For the text-containing cell, return its midpoint in [X, Y] coordinate format. 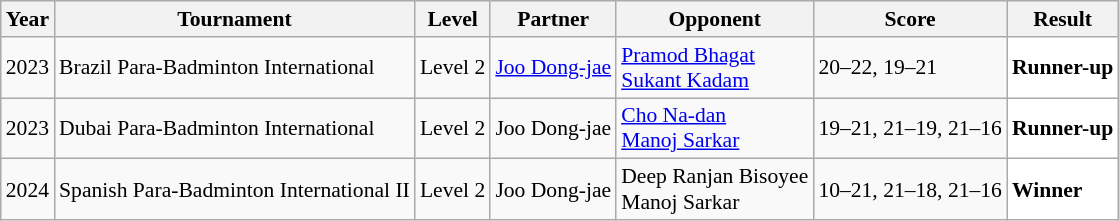
Brazil Para-Badminton International [234, 68]
Spanish Para-Badminton International II [234, 190]
Deep Ranjan Bisoyee Manoj Sarkar [714, 190]
Year [28, 19]
Score [910, 19]
10–21, 21–18, 21–16 [910, 190]
Partner [553, 19]
20–22, 19–21 [910, 68]
Result [1062, 19]
Opponent [714, 19]
Tournament [234, 19]
Cho Na-dan Manoj Sarkar [714, 128]
Winner [1062, 190]
Level [452, 19]
19–21, 21–19, 21–16 [910, 128]
Dubai Para-Badminton International [234, 128]
Pramod Bhagat Sukant Kadam [714, 68]
2024 [28, 190]
